From the cell containing the given text, extract its center point as [x, y] coordinate. 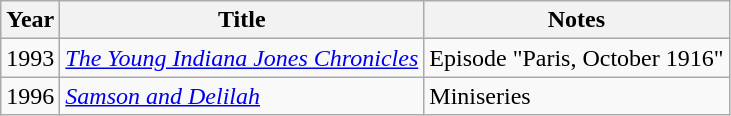
The Young Indiana Jones Chronicles [242, 58]
Samson and Delilah [242, 96]
1996 [30, 96]
Miniseries [576, 96]
1993 [30, 58]
Year [30, 20]
Title [242, 20]
Notes [576, 20]
Episode "Paris, October 1916" [576, 58]
